Provide the (X, Y) coordinate of the cell's center where the given text is located.  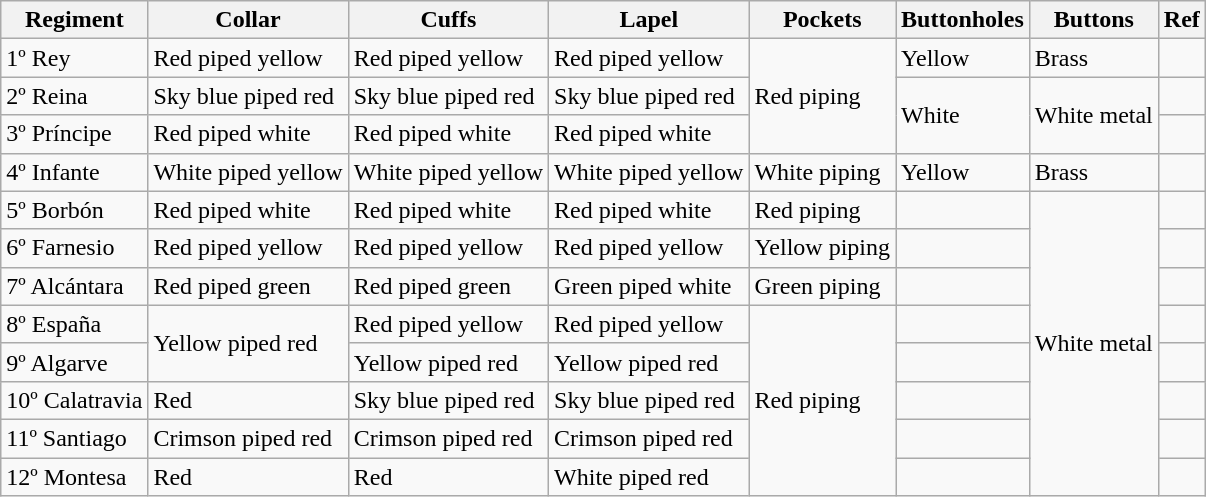
10º Calatravia (74, 400)
8º España (74, 324)
Pockets (822, 20)
Lapel (649, 20)
Buttonholes (963, 20)
Green piping (822, 286)
6º Farnesio (74, 248)
White piping (822, 172)
Green piped white (649, 286)
Yellow piping (822, 248)
White piped red (649, 477)
Cuffs (448, 20)
12º Montesa (74, 477)
Ref (1182, 20)
1º Rey (74, 58)
11º Santiago (74, 438)
5º Borbón (74, 210)
9º Algarve (74, 362)
3º Príncipe (74, 134)
White (963, 115)
Buttons (1094, 20)
7º Alcántara (74, 286)
4º Infante (74, 172)
2º Reina (74, 96)
Regiment (74, 20)
Collar (248, 20)
